Provide the [X, Y] coordinate of the cell's center where the given text is located.  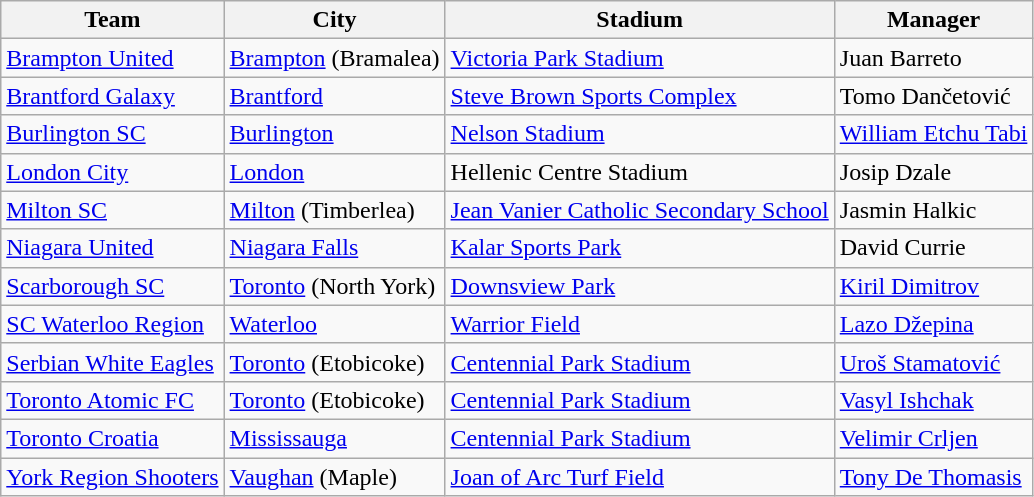
Vaughan (Maple) [334, 477]
Velimir Crljen [934, 438]
Mississauga [334, 438]
London [334, 172]
William Etchu Tabi [934, 134]
Brantford Galaxy [112, 96]
Kalar Sports Park [640, 248]
David Currie [934, 248]
Burlington SC [112, 134]
Burlington [334, 134]
Milton SC [112, 210]
Toronto Atomic FC [112, 400]
Serbian White Eagles [112, 362]
City [334, 20]
Kiril Dimitrov [934, 286]
Scarborough SC [112, 286]
Victoria Park Stadium [640, 58]
Jean Vanier Catholic Secondary School [640, 210]
Lazo Džepina [934, 324]
Waterloo [334, 324]
Tomo Dančetović [934, 96]
Vasyl Ishchak [934, 400]
London City [112, 172]
Niagara United [112, 248]
Steve Brown Sports Complex [640, 96]
Joan of Arc Turf Field [640, 477]
Milton (Timberlea) [334, 210]
Tony De Thomasis [934, 477]
Brantford [334, 96]
Toronto (North York) [334, 286]
Niagara Falls [334, 248]
Hellenic Centre Stadium [640, 172]
Brampton (Bramalea) [334, 58]
SC Waterloo Region [112, 324]
Josip Dzale [934, 172]
Downsview Park [640, 286]
Manager [934, 20]
Stadium [640, 20]
Uroš Stamatović [934, 362]
Juan Barreto [934, 58]
Warrior Field [640, 324]
Toronto Croatia [112, 438]
Nelson Stadium [640, 134]
Brampton United [112, 58]
Jasmin Halkic [934, 210]
Team [112, 20]
York Region Shooters [112, 477]
